Detect which cell encompasses the target text, then output its [x, y] center coordinate. 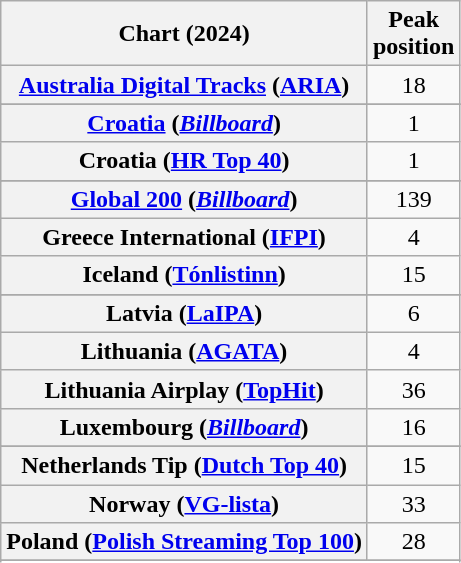
28 [413, 542]
Global 200 (Billboard) [184, 199]
Chart (2024) [184, 34]
139 [413, 199]
6 [413, 313]
Luxembourg (Billboard) [184, 427]
Poland (Polish Streaming Top 100) [184, 542]
Latvia (LaIPA) [184, 313]
18 [413, 85]
Croatia (Billboard) [184, 123]
Croatia (HR Top 40) [184, 161]
Netherlands Tip (Dutch Top 40) [184, 465]
Australia Digital Tracks (ARIA) [184, 85]
Iceland (Tónlistinn) [184, 275]
Greece International (IFPI) [184, 237]
16 [413, 427]
36 [413, 389]
Lithuania (AGATA) [184, 351]
33 [413, 503]
Peakposition [413, 34]
Norway (VG-lista) [184, 503]
Lithuania Airplay (TopHit) [184, 389]
